From the cell containing the given text, extract its center point as [X, Y] coordinate. 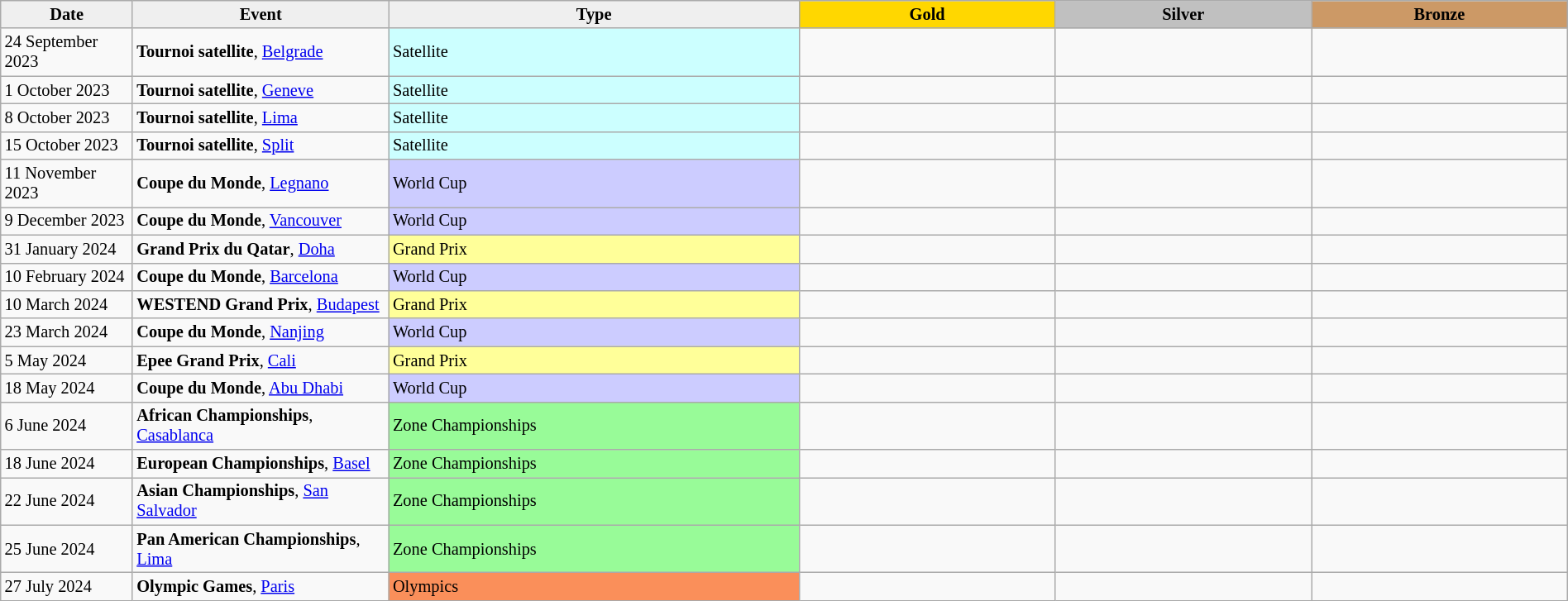
European Championships, Basel [261, 464]
Coupe du Monde, Nanjing [261, 332]
31 January 2024 [67, 249]
5 May 2024 [67, 360]
Date [67, 14]
24 September 2023 [67, 52]
9 December 2023 [67, 221]
Coupe du Monde, Barcelona [261, 277]
Coupe du Monde, Legnano [261, 184]
Coupe du Monde, Abu Dhabi [261, 388]
27 July 2024 [67, 586]
10 February 2024 [67, 277]
18 June 2024 [67, 464]
Pan American Championships, Lima [261, 549]
Tournoi satellite, Split [261, 145]
Silver [1183, 14]
Tournoi satellite, Belgrade [261, 52]
18 May 2024 [67, 388]
Gold [927, 14]
Bronze [1440, 14]
Type [594, 14]
23 March 2024 [67, 332]
Coupe du Monde, Vancouver [261, 221]
6 June 2024 [67, 426]
Tournoi satellite, Geneve [261, 90]
Event [261, 14]
15 October 2023 [67, 145]
Grand Prix du Qatar, Doha [261, 249]
25 June 2024 [67, 549]
1 October 2023 [67, 90]
Tournoi satellite, Lima [261, 117]
22 June 2024 [67, 501]
8 October 2023 [67, 117]
African Championships, Casablanca [261, 426]
Olympic Games, Paris [261, 586]
11 November 2023 [67, 184]
Asian Championships, San Salvador [261, 501]
WESTEND Grand Prix, Budapest [261, 304]
10 March 2024 [67, 304]
Epee Grand Prix, Cali [261, 360]
Olympics [594, 586]
